Output the (X, Y) coordinate of the center of the cell containing the given text.  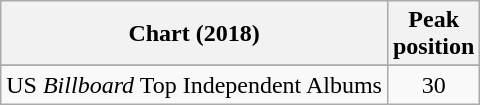
US Billboard Top Independent Albums (194, 85)
Peak position (433, 34)
Chart (2018) (194, 34)
30 (433, 85)
